Locate the cell with the specified text and output its [X, Y] center coordinate. 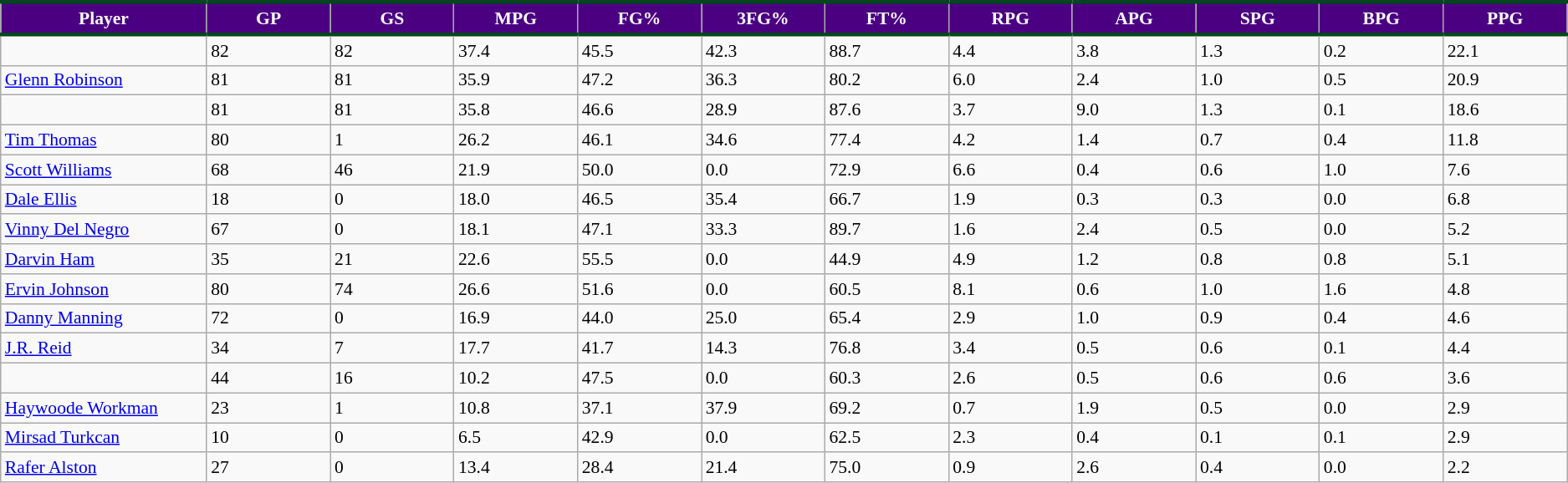
9.0 [1134, 110]
35 [268, 259]
42.3 [764, 50]
4.9 [1010, 259]
APG [1134, 18]
44.0 [640, 318]
67 [268, 230]
44.9 [886, 259]
37.1 [640, 408]
MPG [516, 18]
34.6 [764, 140]
7.6 [1505, 170]
3FG% [764, 18]
80.2 [886, 80]
46.1 [640, 140]
Scott Williams [104, 170]
8.1 [1010, 289]
GS [392, 18]
68 [268, 170]
GP [268, 18]
6.8 [1505, 200]
4.2 [1010, 140]
18 [268, 200]
35.9 [516, 80]
Ervin Johnson [104, 289]
18.0 [516, 200]
14.3 [764, 348]
26.6 [516, 289]
10.2 [516, 379]
69.2 [886, 408]
0.2 [1382, 50]
41.7 [640, 348]
20.9 [1505, 80]
42.9 [640, 438]
46.5 [640, 200]
6.5 [516, 438]
21.4 [764, 468]
5.1 [1505, 259]
36.3 [764, 80]
65.4 [886, 318]
26.2 [516, 140]
10 [268, 438]
22.1 [1505, 50]
6.0 [1010, 80]
28.4 [640, 468]
47.1 [640, 230]
46 [392, 170]
16.9 [516, 318]
45.5 [640, 50]
25.0 [764, 318]
17.7 [516, 348]
33.3 [764, 230]
RPG [1010, 18]
55.5 [640, 259]
47.2 [640, 80]
1.4 [1134, 140]
2.2 [1505, 468]
62.5 [886, 438]
Haywoode Workman [104, 408]
SPG [1258, 18]
28.9 [764, 110]
10.8 [516, 408]
7 [392, 348]
34 [268, 348]
3.6 [1505, 379]
76.8 [886, 348]
PPG [1505, 18]
J.R. Reid [104, 348]
4.8 [1505, 289]
4.6 [1505, 318]
88.7 [886, 50]
Glenn Robinson [104, 80]
50.0 [640, 170]
3.7 [1010, 110]
74 [392, 289]
51.6 [640, 289]
1.2 [1134, 259]
5.2 [1505, 230]
Player [104, 18]
37.4 [516, 50]
Darvin Ham [104, 259]
47.5 [640, 379]
Tim Thomas [104, 140]
3.4 [1010, 348]
60.5 [886, 289]
35.8 [516, 110]
6.6 [1010, 170]
60.3 [886, 379]
18.6 [1505, 110]
22.6 [516, 259]
16 [392, 379]
75.0 [886, 468]
21.9 [516, 170]
Mirsad Turkcan [104, 438]
Dale Ellis [104, 200]
89.7 [886, 230]
66.7 [886, 200]
Danny Manning [104, 318]
FG% [640, 18]
Rafer Alston [104, 468]
37.9 [764, 408]
BPG [1382, 18]
35.4 [764, 200]
72.9 [886, 170]
FT% [886, 18]
18.1 [516, 230]
13.4 [516, 468]
3.8 [1134, 50]
87.6 [886, 110]
77.4 [886, 140]
72 [268, 318]
Vinny Del Negro [104, 230]
23 [268, 408]
46.6 [640, 110]
11.8 [1505, 140]
44 [268, 379]
2.3 [1010, 438]
27 [268, 468]
21 [392, 259]
